Locate the cell with the specified text and output its (X, Y) center coordinate. 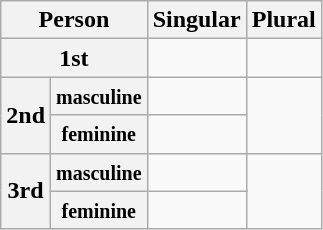
3rd (26, 191)
2nd (26, 115)
Plural (284, 20)
Person (74, 20)
1st (74, 58)
Singular (196, 20)
